Identify which cell holds the provided text, then report its [x, y] central coordinate. 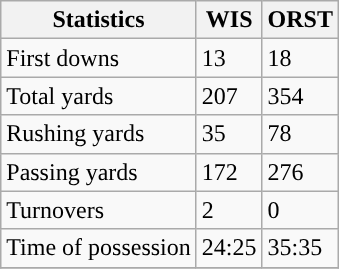
WIS [229, 20]
35 [229, 134]
0 [300, 210]
2 [229, 210]
354 [300, 96]
35:35 [300, 248]
24:25 [229, 248]
207 [229, 96]
Total yards [99, 96]
Passing yards [99, 172]
ORST [300, 20]
Time of possession [99, 248]
172 [229, 172]
Rushing yards [99, 134]
First downs [99, 58]
78 [300, 134]
Turnovers [99, 210]
13 [229, 58]
18 [300, 58]
Statistics [99, 20]
276 [300, 172]
